Determine the [X, Y] coordinate at the center of the cell enclosing the given text.  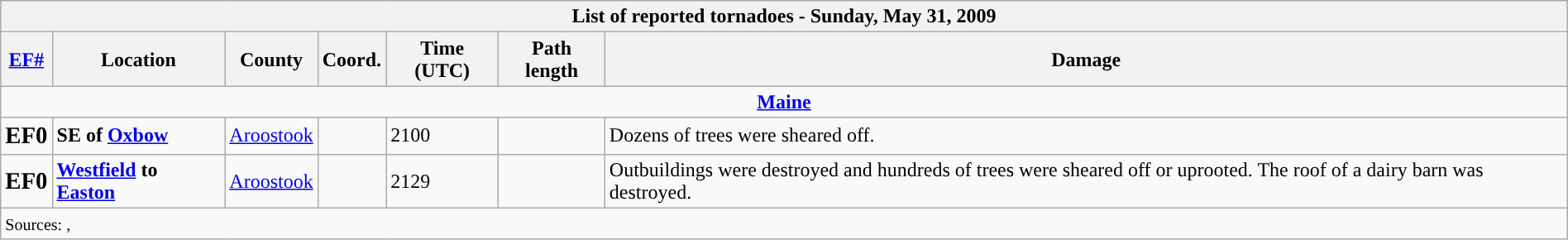
List of reported tornadoes - Sunday, May 31, 2009 [784, 17]
Damage [1086, 60]
County [271, 60]
2129 [442, 180]
Sources: , [784, 223]
Dozens of trees were sheared off. [1086, 136]
Westfield to Easton [139, 180]
2100 [442, 136]
Path length [552, 60]
Time (UTC) [442, 60]
EF# [26, 60]
Outbuildings were destroyed and hundreds of trees were sheared off or uprooted. The roof of a dairy barn was destroyed. [1086, 180]
Maine [784, 102]
Location [139, 60]
SE of Oxbow [139, 136]
Coord. [351, 60]
